Return (X, Y) of the center of cell containing provided text 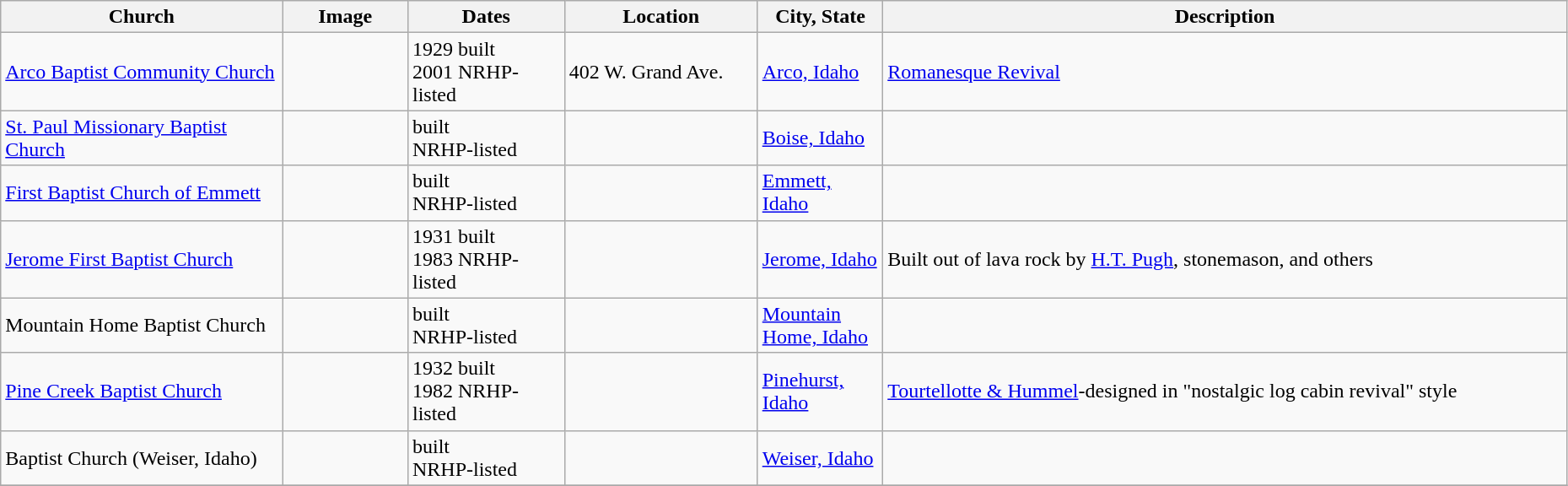
Romanesque Revival (1225, 72)
Jerome, Idaho (820, 259)
Dates (486, 17)
Weiser, Idaho (820, 457)
Built out of lava rock by H.T. Pugh, stonemason, and others (1225, 259)
Location (661, 17)
Boise, Idaho (820, 138)
First Baptist Church of Emmett (142, 192)
Jerome First Baptist Church (142, 259)
Arco Baptist Community Church (142, 72)
St. Paul Missionary Baptist Church (142, 138)
Baptist Church (Weiser, Idaho) (142, 457)
Pinehurst, Idaho (820, 391)
Emmett, Idaho (820, 192)
1929 built2001 NRHP-listed (486, 72)
Arco, Idaho (820, 72)
1932 built1982 NRHP-listed (486, 391)
Image (346, 17)
1931 built1983 NRHP-listed (486, 259)
Church (142, 17)
Mountain Home Baptist Church (142, 326)
Pine Creek Baptist Church (142, 391)
Tourtellotte & Hummel-designed in "nostalgic log cabin revival" style (1225, 391)
City, State (820, 17)
Description (1225, 17)
Mountain Home, Idaho (820, 326)
402 W. Grand Ave. (661, 72)
